Identify which cell holds the provided text, then report its [x, y] central coordinate. 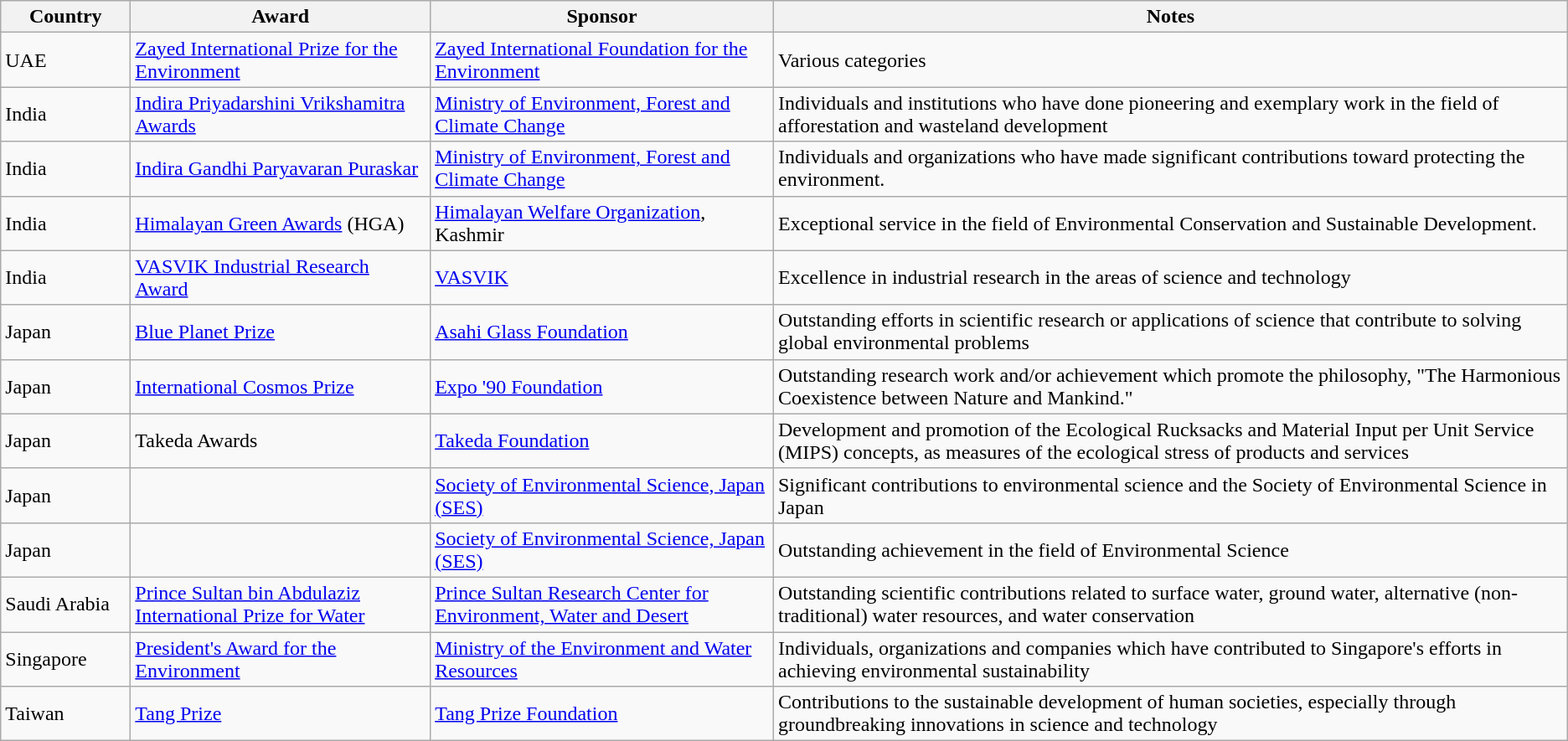
Indira Priyadarshini Vrikshamitra Awards [281, 114]
Zayed International Foundation for the Environment [602, 60]
Significant contributions to environmental science and the Society of Environmental Science in Japan [1170, 496]
Individuals and institutions who have done pioneering and exemplary work in the field of afforestation and wasteland development [1170, 114]
Country [65, 17]
Tang Prize [281, 713]
Prince Sultan Research Center for Environment, Water and Desert [602, 605]
Zayed International Prize for the Environment [281, 60]
Himalayan Welfare Organization, Kashmir [602, 223]
VASVIK Industrial Research Award [281, 278]
Individuals and organizations who have made significant contributions toward protecting the environment. [1170, 169]
Takeda Awards [281, 440]
Expo '90 Foundation [602, 387]
Blue Planet Prize [281, 332]
Singapore [65, 658]
Takeda Foundation [602, 440]
Outstanding efforts in scientific research or applications of science that contribute to solving global environmental problems [1170, 332]
Contributions to the sustainable development of human societies, especially through groundbreaking innovations in science and technology [1170, 713]
Asahi Glass Foundation [602, 332]
Notes [1170, 17]
Exceptional service in the field of Environmental Conservation and Sustainable Development. [1170, 223]
Award [281, 17]
Excellence in industrial research in the areas of science and technology [1170, 278]
Various categories [1170, 60]
Sponsor [602, 17]
Outstanding scientific contributions related to surface water, ground water, alternative (non-traditional) water resources, and water conservation [1170, 605]
VASVIK [602, 278]
Tang Prize Foundation [602, 713]
International Cosmos Prize [281, 387]
Indira Gandhi Paryavaran Puraskar [281, 169]
Ministry of the Environment and Water Resources [602, 658]
Outstanding research work and/or achievement which promote the philosophy, "The Harmonious Coexistence between Nature and Mankind." [1170, 387]
UAE [65, 60]
Himalayan Green Awards (HGA) [281, 223]
Taiwan [65, 713]
Individuals, organizations and companies which have contributed to Singapore's efforts in achieving environmental sustainability [1170, 658]
President's Award for the Environment [281, 658]
Outstanding achievement in the field of Environmental Science [1170, 549]
Prince Sultan bin Abdulaziz International Prize for Water [281, 605]
Saudi Arabia [65, 605]
